For the text-containing cell, return its midpoint in [X, Y] coordinate format. 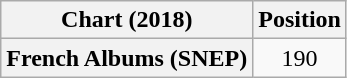
French Albums (SNEP) [127, 58]
Chart (2018) [127, 20]
190 [300, 58]
Position [300, 20]
